Identify which cell holds the provided text, then report its (x, y) central coordinate. 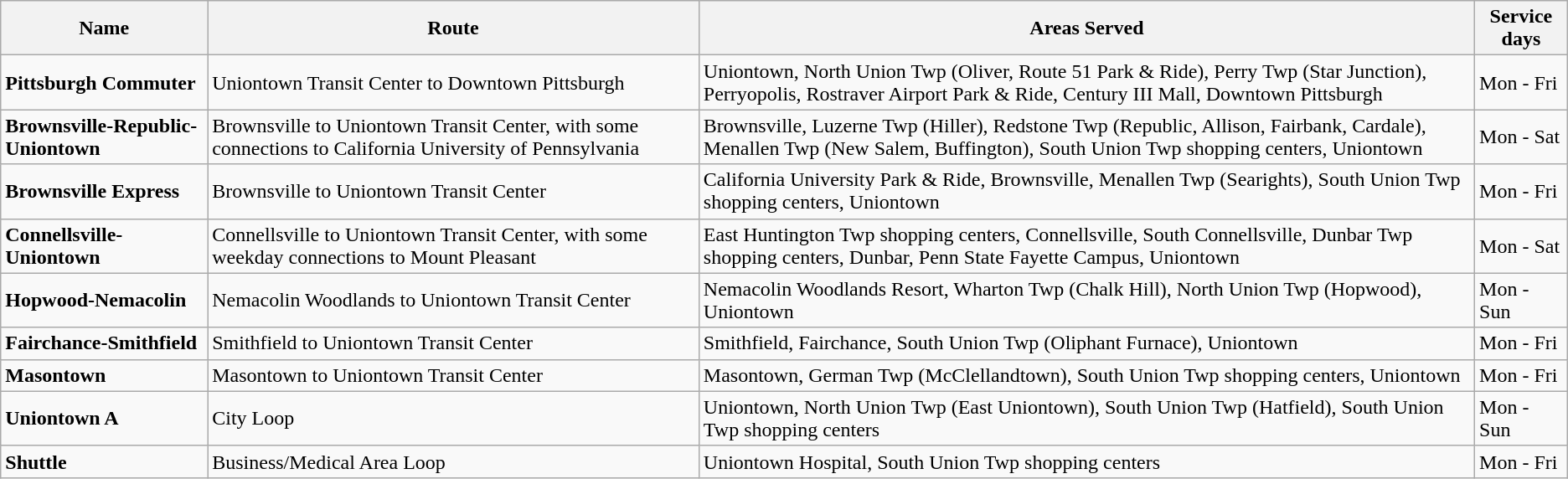
Masontown to Uniontown Transit Center (454, 375)
Connellsville-Uniontown (104, 246)
Uniontown Transit Center to Downtown Pittsburgh (454, 82)
Smithfield, Fairchance, South Union Twp (Oliphant Furnace), Uniontown (1086, 343)
Pittsburgh Commuter (104, 82)
Service days (1521, 28)
Brownsville to Uniontown Transit Center, with some connections to California University of Pennsylvania (454, 137)
Route (454, 28)
Smithfield to Uniontown Transit Center (454, 343)
City Loop (454, 419)
East Huntington Twp shopping centers, Connellsville, South Connellsville, Dunbar Twp shopping centers, Dunbar, Penn State Fayette Campus, Uniontown (1086, 246)
Uniontown, North Union Twp (East Uniontown), South Union Twp (Hatfield), South Union Twp shopping centers (1086, 419)
Shuttle (104, 461)
Brownsville Express (104, 191)
Name (104, 28)
Brownsville-Republic-Uniontown (104, 137)
Masontown (104, 375)
Business/Medical Area Loop (454, 461)
Uniontown Hospital, South Union Twp shopping centers (1086, 461)
Fairchance-Smithfield (104, 343)
Connellsville to Uniontown Transit Center, with some weekday connections to Mount Pleasant (454, 246)
Nemacolin Woodlands Resort, Wharton Twp (Chalk Hill), North Union Twp (Hopwood), Uniontown (1086, 300)
Masontown, German Twp (McClellandtown), South Union Twp shopping centers, Uniontown (1086, 375)
Hopwood-Nemacolin (104, 300)
Brownsville to Uniontown Transit Center (454, 191)
Uniontown A (104, 419)
Nemacolin Woodlands to Uniontown Transit Center (454, 300)
California University Park & Ride, Brownsville, Menallen Twp (Searights), South Union Twp shopping centers, Uniontown (1086, 191)
Areas Served (1086, 28)
